Return the [x, y] coordinate for the center point of the cell that contains the specified text.  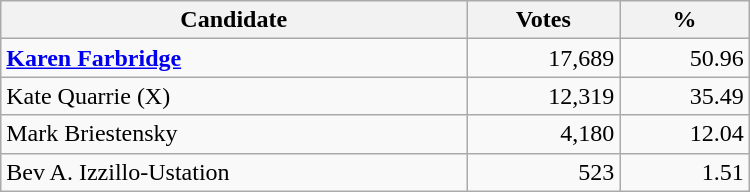
17,689 [544, 58]
50.96 [684, 58]
Bev A. Izzillo-Ustation [234, 172]
523 [544, 172]
1.51 [684, 172]
4,180 [544, 134]
Candidate [234, 20]
Votes [544, 20]
Karen Farbridge [234, 58]
% [684, 20]
Kate Quarrie (X) [234, 96]
12.04 [684, 134]
35.49 [684, 96]
12,319 [544, 96]
Mark Briestensky [234, 134]
